Search for the cell housing the specified text and yield its [X, Y] center coordinate. 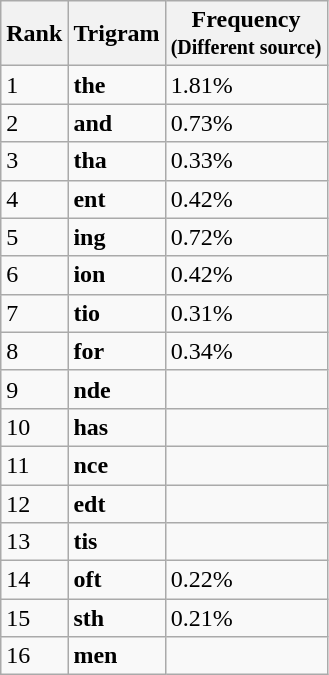
nde [116, 389]
8 [34, 351]
ion [116, 275]
4 [34, 199]
9 [34, 389]
5 [34, 237]
the [116, 85]
Frequency(Different source) [246, 34]
ent [116, 199]
0.21% [246, 618]
men [116, 656]
0.72% [246, 237]
0.34% [246, 351]
oft [116, 580]
nce [116, 465]
edt [116, 503]
for [116, 351]
7 [34, 313]
1 [34, 85]
0.22% [246, 580]
15 [34, 618]
6 [34, 275]
has [116, 427]
14 [34, 580]
3 [34, 161]
13 [34, 542]
1.81% [246, 85]
sth [116, 618]
ing [116, 237]
0.31% [246, 313]
tha [116, 161]
0.33% [246, 161]
and [116, 123]
16 [34, 656]
Trigram [116, 34]
tis [116, 542]
12 [34, 503]
Rank [34, 34]
2 [34, 123]
0.73% [246, 123]
10 [34, 427]
tio [116, 313]
11 [34, 465]
